Identify which cell holds the provided text, then report its [X, Y] central coordinate. 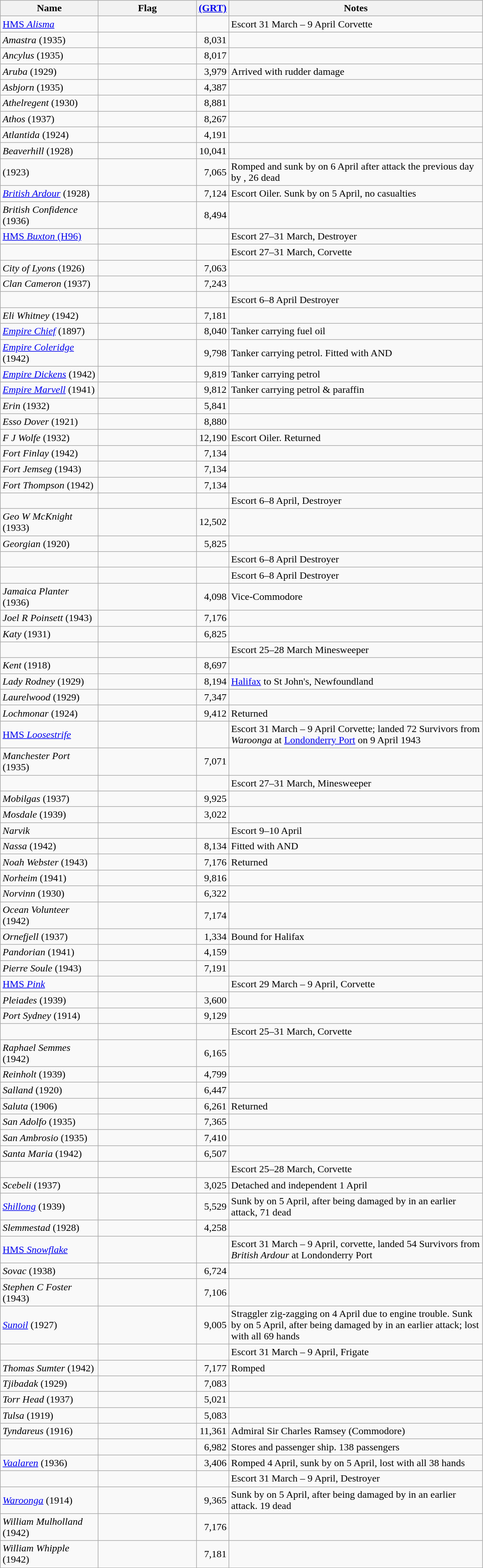
Vice-Commodore [356, 597]
8,031 [213, 40]
Waroonga (1914) [49, 1500]
Mobilgas (1937) [49, 799]
8,494 [213, 214]
8,267 [213, 119]
9,816 [213, 878]
Admiral Sir Charles Ramsey (Commodore) [356, 1431]
8,040 [213, 331]
Sunk by on 5 April, after being damaged by in an earlier attack. 19 dead [356, 1500]
Norvinn (1930) [49, 894]
British Confidence (1936) [49, 214]
Scebeli (1937) [49, 1185]
Tanker carrying petrol & paraffin [356, 390]
9,129 [213, 1016]
5,529 [213, 1206]
Escort 27–31 March, Destroyer [356, 237]
6,982 [213, 1447]
Amastra (1935) [49, 40]
(GRT) [213, 8]
4,258 [213, 1228]
Port Sydney (1914) [49, 1016]
Name [49, 8]
Romped 4 April, sunk by on 5 April, lost with all 38 hands [356, 1463]
Notes [356, 8]
8,194 [213, 681]
4,098 [213, 597]
Ancylus (1935) [49, 56]
7,083 [213, 1384]
Tyndareus (1916) [49, 1431]
Georgian (1920) [49, 544]
3,022 [213, 815]
Escort 27–31 March, Corvette [356, 252]
Escort 31 March – 9 April Corvette [356, 24]
San Ambrosio (1935) [49, 1138]
Romped and sunk by on 6 April after attack the previous day by , 26 dead [356, 172]
San Adolfo (1935) [49, 1122]
Lochmonar (1924) [49, 713]
Ocean Volunteer (1942) [49, 915]
Arrived with rudder damage [356, 71]
HMS Snowflake [49, 1250]
7,365 [213, 1122]
Aruba (1929) [49, 71]
7,065 [213, 172]
Escort Oiler. Sunk by on 5 April, no casualties [356, 193]
7,410 [213, 1138]
6,825 [213, 634]
Katy (1931) [49, 634]
Pierre Soule (1943) [49, 968]
Lady Rodney (1929) [49, 681]
Flag [147, 8]
7,174 [213, 915]
Tanker carrying petrol. Fitted with AND [356, 353]
William Mulholland (1942) [49, 1527]
Stephen C Foster (1943) [49, 1292]
Fort Jemseg (1943) [49, 469]
Empire Dickens (1942) [49, 374]
3,979 [213, 71]
5,083 [213, 1415]
7,347 [213, 697]
HMS Pink [49, 984]
12,190 [213, 437]
Fort Thompson (1942) [49, 485]
7,071 [213, 762]
8,134 [213, 846]
Detached and independent 1 April [356, 1185]
Shillong (1939) [49, 1206]
8,881 [213, 103]
F J Wolfe (1932) [49, 437]
Bound for Halifax [356, 937]
Eli Whitney (1942) [49, 316]
Escort 6–8 April, Destroyer [356, 501]
10,041 [213, 150]
Jamaica Planter (1936) [49, 597]
Escort Oiler. Returned [356, 437]
Torr Head (1937) [49, 1400]
(1923) [49, 172]
5,841 [213, 406]
9,819 [213, 374]
Escort 25–28 March Minesweeper [356, 650]
4,159 [213, 952]
Athelregent (1930) [49, 103]
5,825 [213, 544]
Escort 31 March – 9 April, Frigate [356, 1352]
Halifax to St John's, Newfoundland [356, 681]
6,261 [213, 1106]
6,724 [213, 1271]
7,106 [213, 1292]
Esso Dover (1921) [49, 422]
Escort 27–31 March, Minesweeper [356, 783]
Vaalaren (1936) [49, 1463]
Saluta (1906) [49, 1106]
Empire Coleridge (1942) [49, 353]
Erin (1932) [49, 406]
Stores and passenger ship. 138 passengers [356, 1447]
7,124 [213, 193]
9,365 [213, 1500]
6,322 [213, 894]
Pandorian (1941) [49, 952]
Escort 9–10 April [356, 831]
Raphael Semmes (1942) [49, 1053]
Tanker carrying petrol [356, 374]
Sovac (1938) [49, 1271]
Pleiades (1939) [49, 1000]
Romped [356, 1368]
Escort 25–28 March, Corvette [356, 1169]
8,880 [213, 422]
9,005 [213, 1325]
9,798 [213, 353]
6,165 [213, 1053]
7,063 [213, 268]
8,697 [213, 666]
City of Lyons (1926) [49, 268]
Norheim (1941) [49, 878]
Manchester Port (1935) [49, 762]
9,812 [213, 390]
Mosdale (1939) [49, 815]
7,243 [213, 284]
Ornefjell (1937) [49, 937]
Fitted with AND [356, 846]
Sunk by on 5 April, after being damaged by in an earlier attack, 71 dead [356, 1206]
Tjibadak (1929) [49, 1384]
Escort 31 March – 9 April Corvette; landed 72 Survivors from Waroonga at Londonderry Port on 9 April 1943 [356, 734]
Narvik [49, 831]
Escort 25–31 March, Corvette [356, 1031]
Tulsa (1919) [49, 1415]
3,600 [213, 1000]
Atlantida (1924) [49, 135]
Empire Marvell (1941) [49, 390]
Kent (1918) [49, 666]
HMS Buxton (H96) [49, 237]
Straggler zig-zagging on 4 April due to engine trouble. Sunk by on 5 April, after being damaged by in an earlier attack; lost with all 69 hands [356, 1325]
Empire Chief (1897) [49, 331]
Escort 31 March – 9 April, Destroyer [356, 1479]
Escort 29 March – 9 April, Corvette [356, 984]
Geo W McKnight (1933) [49, 522]
Asbjorn (1935) [49, 87]
Santa Maria (1942) [49, 1154]
Reinholt (1939) [49, 1075]
12,502 [213, 522]
Fort Finlay (1942) [49, 453]
Athos (1937) [49, 119]
9,925 [213, 799]
6,447 [213, 1090]
Tanker carrying fuel oil [356, 331]
3,406 [213, 1463]
4,191 [213, 135]
Noah Webster (1943) [49, 862]
Nassa (1942) [49, 846]
4,799 [213, 1075]
7,177 [213, 1368]
7,191 [213, 968]
6,507 [213, 1154]
Salland (1920) [49, 1090]
Escort 31 March – 9 April, corvette, landed 54 Survivors from British Ardour at Londonderry Port [356, 1250]
British Ardour (1928) [49, 193]
HMS Alisma [49, 24]
Thomas Sumter (1942) [49, 1368]
9,412 [213, 713]
William Whipple (1942) [49, 1554]
Beaverhill (1928) [49, 150]
Sunoil (1927) [49, 1325]
8,017 [213, 56]
Laurelwood (1929) [49, 697]
Slemmestad (1928) [49, 1228]
5,021 [213, 1400]
3,025 [213, 1185]
Clan Cameron (1937) [49, 284]
HMS Loosestrife [49, 734]
4,387 [213, 87]
11,361 [213, 1431]
Joel R Poinsett (1943) [49, 618]
1,334 [213, 937]
